Return (X, Y) of the center of cell containing provided text 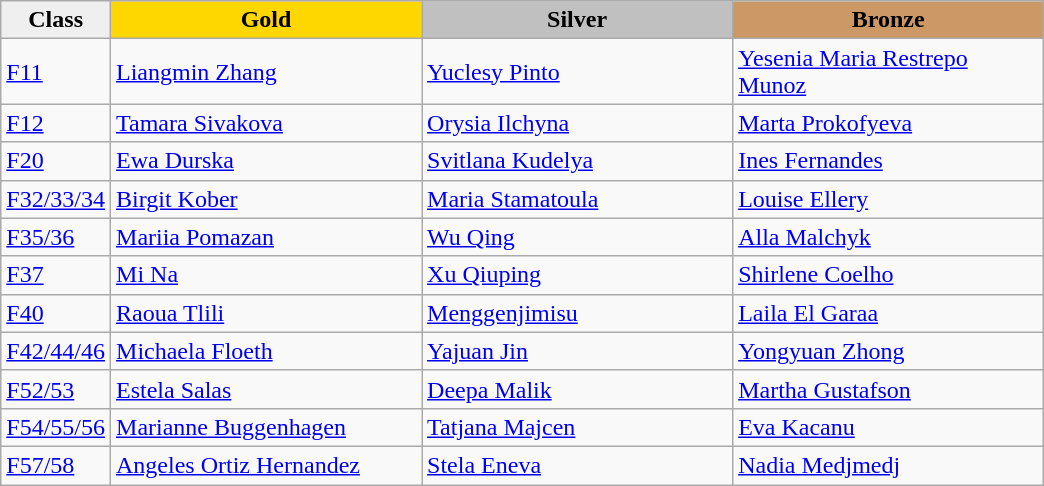
Alla Malchyk (888, 237)
F11 (56, 72)
Angeles Ortiz Hernandez (266, 465)
F37 (56, 275)
F54/55/56 (56, 427)
Marianne Buggenhagen (266, 427)
Nadia Medjmedj (888, 465)
Shirlene Coelho (888, 275)
Tamara Sivakova (266, 123)
Michaela Floeth (266, 351)
Silver (578, 20)
Laila El Garaa (888, 313)
Menggenjimisu (578, 313)
F12 (56, 123)
Yongyuan Zhong (888, 351)
Yesenia Maria Restrepo Munoz (888, 72)
Deepa Malik (578, 389)
F20 (56, 161)
Stela Eneva (578, 465)
Eva Kacanu (888, 427)
Ines Fernandes (888, 161)
F42/44/46 (56, 351)
F35/36 (56, 237)
Yajuan Jin (578, 351)
Maria Stamatoula (578, 199)
Mariia Pomazan (266, 237)
Estela Salas (266, 389)
Birgit Kober (266, 199)
Tatjana Majcen (578, 427)
Gold (266, 20)
Bronze (888, 20)
F57/58 (56, 465)
Raoua Tlili (266, 313)
Yuclesy Pinto (578, 72)
Liangmin Zhang (266, 72)
Wu Qing (578, 237)
Ewa Durska (266, 161)
F52/53 (56, 389)
F40 (56, 313)
Svitlana Kudelya (578, 161)
Class (56, 20)
Marta Prokofyeva (888, 123)
F32/33/34 (56, 199)
Mi Na (266, 275)
Martha Gustafson (888, 389)
Louise Ellery (888, 199)
Xu Qiuping (578, 275)
Orysia Ilchyna (578, 123)
